Identify which cell holds the provided text, then report its (x, y) central coordinate. 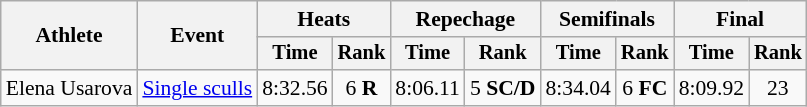
6 R (362, 88)
Single sculls (197, 88)
Semifinals (606, 19)
5 SC/D (503, 88)
6 FC (645, 88)
23 (778, 88)
Elena Usarova (70, 88)
8:09.92 (712, 88)
8:06.11 (428, 88)
Final (740, 19)
8:34.04 (578, 88)
Heats (324, 19)
Athlete (70, 36)
Event (197, 36)
8:32.56 (294, 88)
Repechage (465, 19)
